Return the (x, y) coordinate for the center point of the cell that contains the specified text.  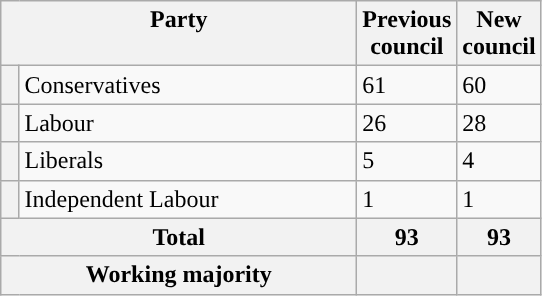
Working majority (179, 275)
26 (407, 123)
Labour (188, 123)
Total (179, 237)
5 (407, 161)
Party (179, 34)
28 (499, 123)
Conservatives (188, 85)
Liberals (188, 161)
60 (499, 85)
Previous council (407, 34)
4 (499, 161)
New council (499, 34)
61 (407, 85)
Independent Labour (188, 199)
